Detect which cell encompasses the target text, then output its [x, y] center coordinate. 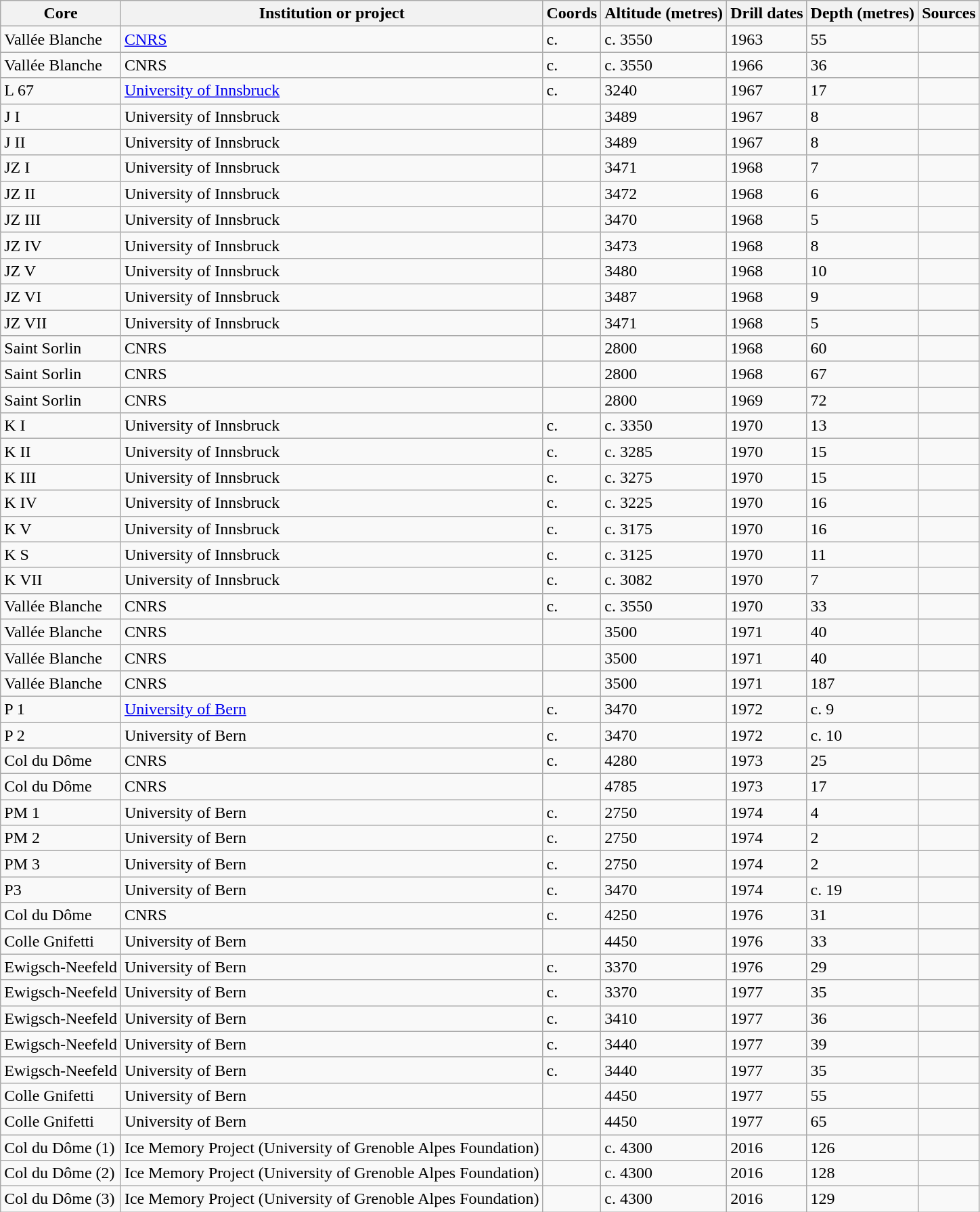
72 [862, 400]
P 2 [61, 735]
3480 [664, 271]
29 [862, 967]
3240 [664, 91]
3487 [664, 297]
1966 [767, 65]
K V [61, 529]
c. 9 [862, 709]
K IV [61, 503]
11 [862, 555]
3410 [664, 1018]
10 [862, 271]
128 [862, 1173]
JZ III [61, 219]
Col du Dôme (3) [61, 1199]
JZ V [61, 271]
J I [61, 116]
Col du Dôme (1) [61, 1148]
187 [862, 683]
PM 3 [61, 864]
c. 3125 [664, 555]
c. 3275 [664, 477]
c. 3285 [664, 452]
3472 [664, 194]
PM 1 [61, 813]
JZ I [61, 168]
K III [61, 477]
9 [862, 297]
3473 [664, 245]
4250 [664, 915]
13 [862, 426]
Col du Dôme (2) [61, 1173]
L 67 [61, 91]
JZ VI [61, 297]
c. 10 [862, 735]
P3 [61, 890]
1963 [767, 39]
25 [862, 761]
Sources [949, 14]
67 [862, 374]
1969 [767, 400]
c. 3082 [664, 580]
60 [862, 349]
K II [61, 452]
4785 [664, 787]
PM 2 [61, 838]
K I [61, 426]
Coords [572, 14]
JZ II [61, 194]
Core [61, 14]
K S [61, 555]
Institution or project [332, 14]
31 [862, 915]
Depth (metres) [862, 14]
4280 [664, 761]
Drill dates [767, 14]
65 [862, 1121]
129 [862, 1199]
J II [61, 142]
JZ VII [61, 323]
P 1 [61, 709]
126 [862, 1148]
K VII [61, 580]
JZ IV [61, 245]
c. 3175 [664, 529]
c. 19 [862, 890]
c. 3350 [664, 426]
39 [862, 1044]
6 [862, 194]
4 [862, 813]
c. 3225 [664, 503]
Altitude (metres) [664, 14]
